Find where the given text appears and provide that cell's center as (X, Y) coordinate. 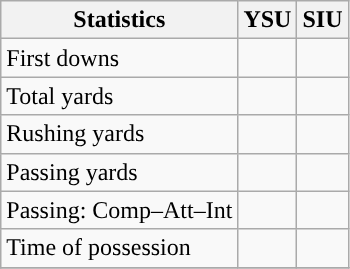
Rushing yards (120, 134)
Statistics (120, 20)
YSU (268, 20)
SIU (322, 20)
Time of possession (120, 248)
First downs (120, 58)
Total yards (120, 96)
Passing yards (120, 172)
Passing: Comp–Att–Int (120, 210)
